Search for the cell housing the specified text and yield its (X, Y) center coordinate. 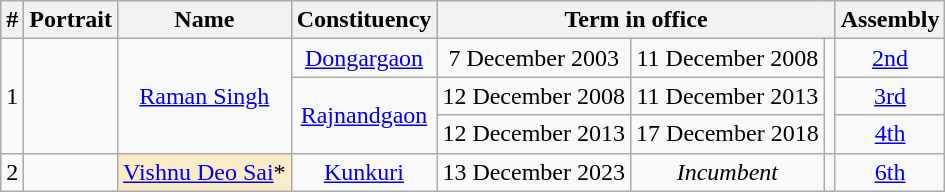
Vishnu Deo Sai* (204, 172)
Kunkuri (364, 172)
Incumbent (728, 172)
11 December 2008 (728, 58)
Term in office (636, 20)
3rd (890, 96)
11 December 2013 (728, 96)
Raman Singh (204, 96)
Rajnandgaon (364, 115)
Dongargaon (364, 58)
12 December 2013 (534, 134)
12 December 2008 (534, 96)
1 (12, 96)
2nd (890, 58)
13 December 2023 (534, 172)
2 (12, 172)
# (12, 20)
Portrait (71, 20)
17 December 2018 (728, 134)
Name (204, 20)
7 December 2003 (534, 58)
Constituency (364, 20)
Assembly (890, 20)
4th (890, 134)
6th (890, 172)
